Find where the given text appears and provide that cell's center as [x, y] coordinate. 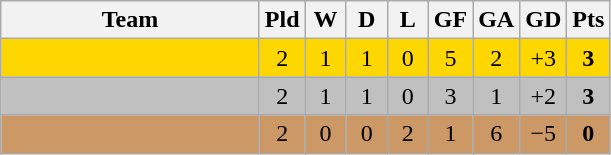
Pld [282, 20]
GA [496, 20]
−5 [544, 134]
+2 [544, 96]
L [408, 20]
5 [450, 58]
D [366, 20]
6 [496, 134]
+3 [544, 58]
W [326, 20]
Team [130, 20]
GD [544, 20]
GF [450, 20]
Pts [588, 20]
